From the cell containing the given text, extract its center point as (x, y) coordinate. 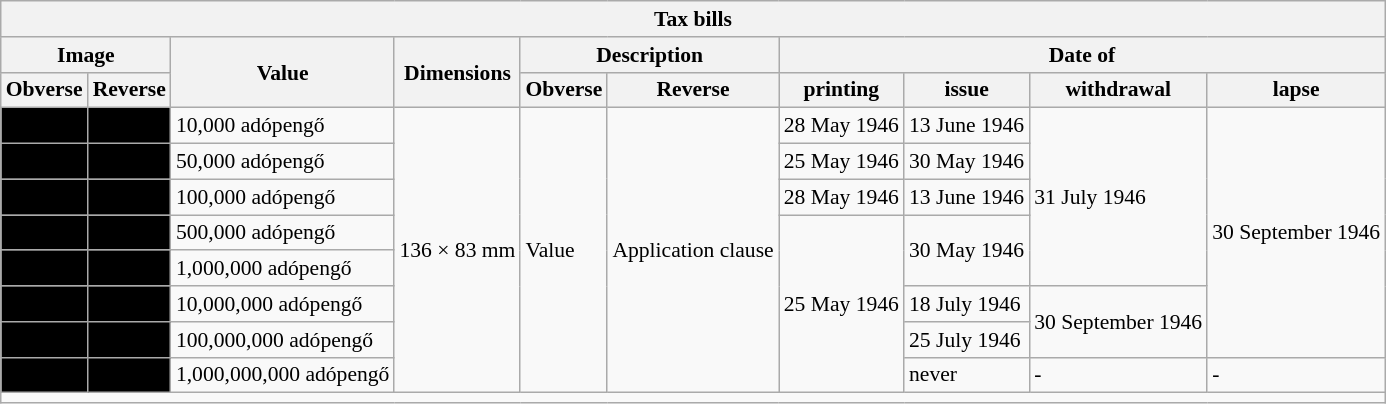
Image (86, 55)
25 July 1946 (966, 340)
lapse (1296, 90)
100,000 adópengő (283, 197)
10,000 adópengő (283, 126)
136 × 83 mm (457, 250)
printing (842, 90)
100,000,000 adópengő (283, 340)
never (966, 375)
18 July 1946 (966, 304)
500,000 adópengő (283, 233)
Application clause (692, 250)
31 July 1946 (1118, 197)
issue (966, 90)
1,000,000 adópengő (283, 269)
50,000 adópengő (283, 162)
Description (649, 55)
Dimensions (457, 72)
Tax bills (693, 19)
withdrawal (1118, 90)
1,000,000,000 adópengő (283, 375)
Date of (1082, 55)
10,000,000 adópengő (283, 304)
